Output the (X, Y) coordinate of the center of the cell containing the given text.  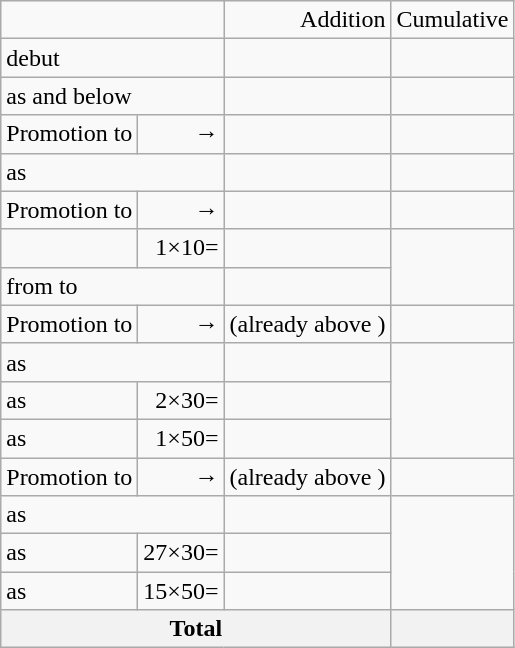
1×10= (181, 248)
15×50= (181, 591)
from to (112, 286)
2×30= (181, 400)
Addition (308, 20)
27×30= (181, 553)
as and below (112, 96)
Cumulative (452, 20)
debut (112, 58)
1×50= (181, 438)
Total (196, 629)
